Scan for the cell matching the given text and deliver its [x, y] coordinate at center. 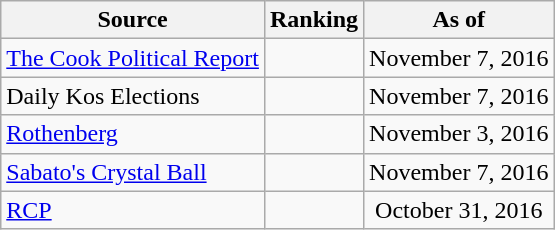
RCP [133, 210]
November 3, 2016 [459, 134]
Ranking [314, 20]
Daily Kos Elections [133, 96]
Rothenberg [133, 134]
As of [459, 20]
Sabato's Crystal Ball [133, 172]
Source [133, 20]
October 31, 2016 [459, 210]
The Cook Political Report [133, 58]
